Return the [X, Y] coordinate for the center point of the cell that contains the specified text.  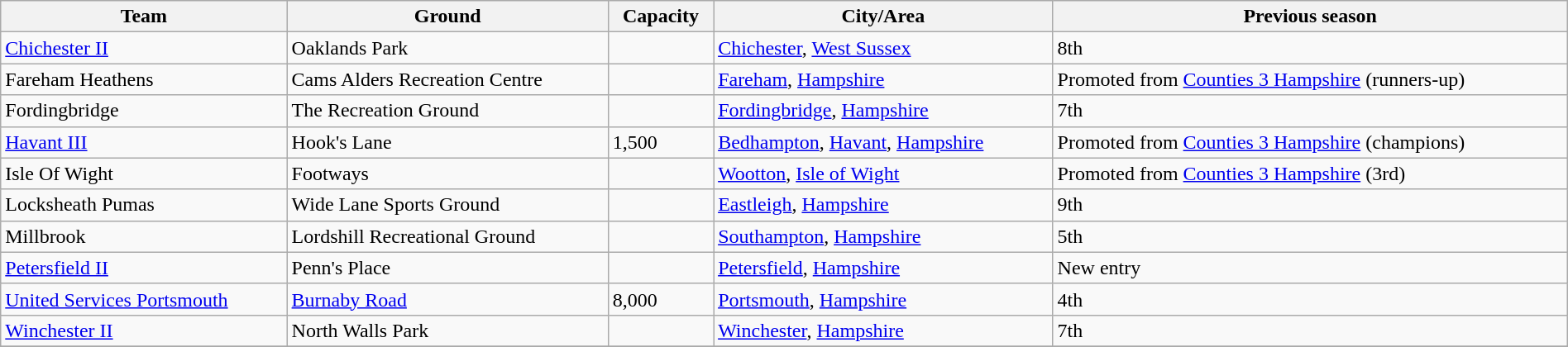
Fareham Heathens [144, 79]
Eastleigh, Hampshire [883, 205]
9th [1310, 205]
Bedhampton, Havant, Hampshire [883, 142]
Locksheath Pumas [144, 205]
1,500 [660, 142]
4th [1310, 299]
City/Area [883, 17]
New entry [1310, 268]
Previous season [1310, 17]
Millbrook [144, 236]
8,000 [660, 299]
Burnaby Road [447, 299]
Ground [447, 17]
Hook's Lane [447, 142]
Penn's Place [447, 268]
Oaklands Park [447, 48]
Wootton, Isle of Wight [883, 173]
Footways [447, 173]
United Services Portsmouth [144, 299]
Promoted from Counties 3 Hampshire (runners-up) [1310, 79]
North Walls Park [447, 330]
Fareham, Hampshire [883, 79]
Fordingbridge [144, 111]
Fordingbridge, Hampshire [883, 111]
Portsmouth, Hampshire [883, 299]
Capacity [660, 17]
The Recreation Ground [447, 111]
Havant III [144, 142]
Chichester II [144, 48]
Petersfield II [144, 268]
8th [1310, 48]
Petersfield, Hampshire [883, 268]
Winchester, Hampshire [883, 330]
Cams Alders Recreation Centre [447, 79]
Chichester, West Sussex [883, 48]
Promoted from Counties 3 Hampshire (champions) [1310, 142]
Southampton, Hampshire [883, 236]
Team [144, 17]
Lordshill Recreational Ground [447, 236]
5th [1310, 236]
Promoted from Counties 3 Hampshire (3rd) [1310, 173]
Wide Lane Sports Ground [447, 205]
Winchester II [144, 330]
Isle Of Wight [144, 173]
